Locate the cell with the specified text and output its (X, Y) center coordinate. 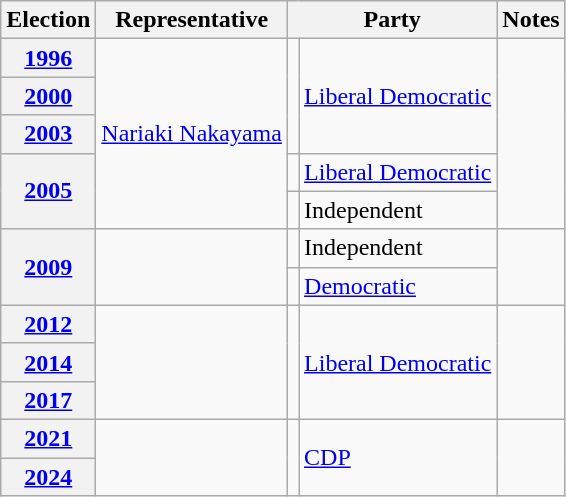
2017 (48, 400)
2012 (48, 324)
CDP (398, 457)
2005 (48, 191)
Notes (531, 20)
2000 (48, 96)
Election (48, 20)
2024 (48, 477)
Democratic (398, 286)
2021 (48, 438)
2003 (48, 134)
2009 (48, 267)
Party (392, 20)
Nariaki Nakayama (192, 134)
2014 (48, 362)
Representative (192, 20)
1996 (48, 58)
